Find where the given text appears and provide that cell's center as (X, Y) coordinate. 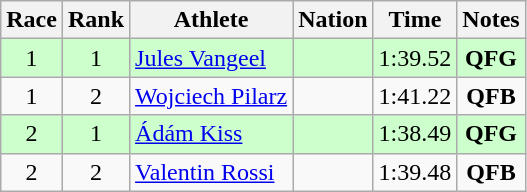
1:39.48 (415, 172)
Jules Vangeel (212, 58)
1:39.52 (415, 58)
Ádám Kiss (212, 134)
Valentin Rossi (212, 172)
1:38.49 (415, 134)
Rank (96, 20)
Wojciech Pilarz (212, 96)
1:41.22 (415, 96)
Notes (491, 20)
Race (32, 20)
Nation (333, 20)
Athlete (212, 20)
Time (415, 20)
